Search for the cell housing the specified text and yield its [x, y] center coordinate. 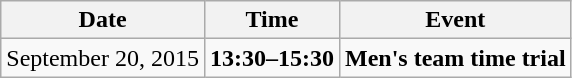
Time [272, 20]
September 20, 2015 [103, 58]
Men's team time trial [455, 58]
13:30–15:30 [272, 58]
Event [455, 20]
Date [103, 20]
